Capture the cell that displays the provided text and extract its [x, y] central coordinate. 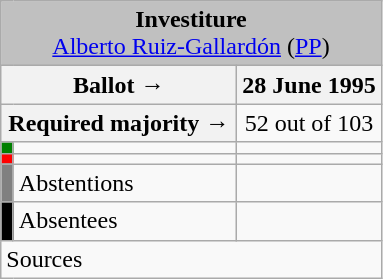
InvestitureAlberto Ruiz-Gallardón (PP) [191, 34]
Required majority → [119, 123]
28 June 1995 [309, 85]
Absentees [125, 221]
Sources [191, 259]
Ballot → [119, 85]
52 out of 103 [309, 123]
Abstentions [125, 183]
